Capture the cell that displays the provided text and extract its (X, Y) central coordinate. 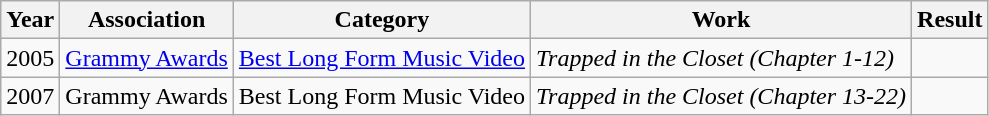
Result (950, 20)
Association (147, 20)
Trapped in the Closet (Chapter 1-12) (722, 58)
Year (30, 20)
Trapped in the Closet (Chapter 13-22) (722, 96)
Work (722, 20)
2005 (30, 58)
2007 (30, 96)
Category (382, 20)
